Scan for the cell matching the given text and deliver its [x, y] coordinate at center. 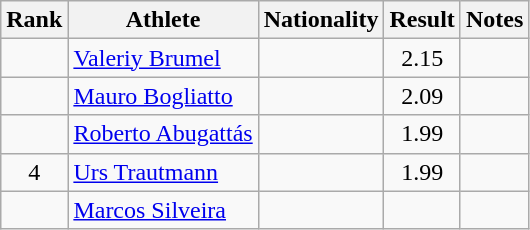
Result [422, 20]
4 [34, 172]
Notes [494, 20]
Marcos Silveira [163, 210]
Nationality [321, 20]
Urs Trautmann [163, 172]
Athlete [163, 20]
Roberto Abugattás [163, 134]
2.15 [422, 58]
2.09 [422, 96]
Rank [34, 20]
Mauro Bogliatto [163, 96]
Valeriy Brumel [163, 58]
